Capture the cell that displays the provided text and extract its (X, Y) central coordinate. 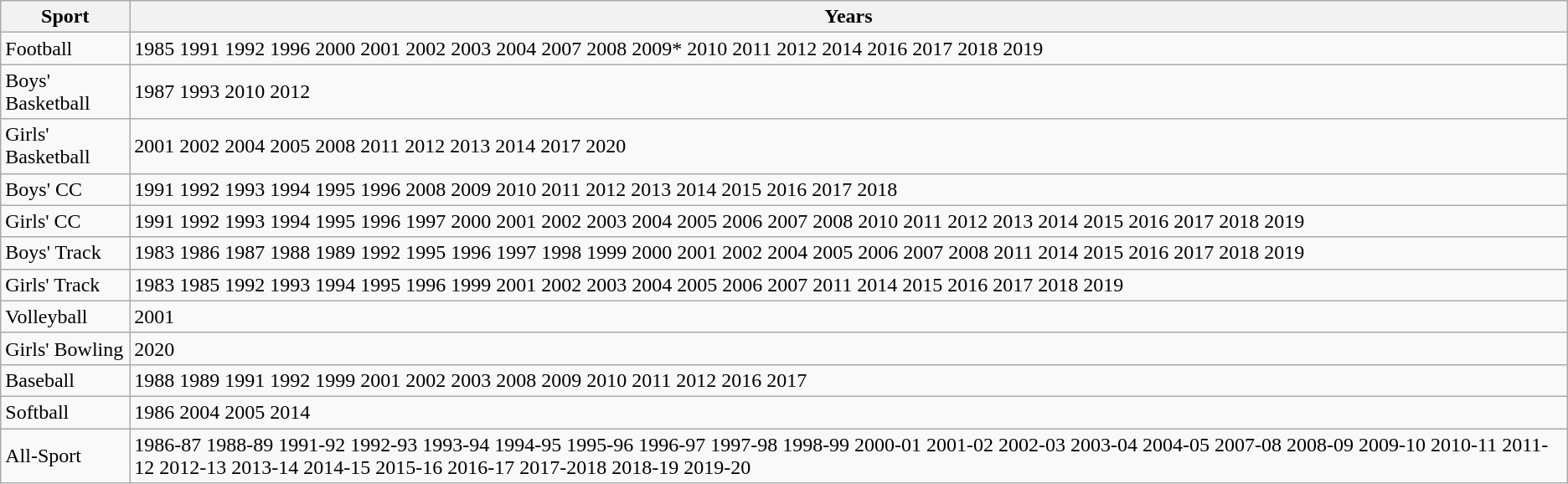
1988 1989 1991 1992 1999 2001 2002 2003 2008 2009 2010 2011 2012 2016 2017 (849, 380)
Baseball (65, 380)
2020 (849, 348)
Football (65, 49)
1983 1986 1987 1988 1989 1992 1995 1996 1997 1998 1999 2000 2001 2002 2004 2005 2006 2007 2008 2011 2014 2015 2016 2017 2018 2019 (849, 253)
Boys' Basketball (65, 92)
Boys' CC (65, 189)
Girls' Bowling (65, 348)
2001 (849, 317)
1987 1993 2010 2012 (849, 92)
Girls' CC (65, 221)
Girls' Track (65, 285)
2001 2002 2004 2005 2008 2011 2012 2013 2014 2017 2020 (849, 146)
Girls' Basketball (65, 146)
1985 1991 1992 1996 2000 2001 2002 2003 2004 2007 2008 2009* 2010 2011 2012 2014 2016 2017 2018 2019 (849, 49)
Boys' Track (65, 253)
Years (849, 17)
1986 2004 2005 2014 (849, 412)
All-Sport (65, 456)
Softball (65, 412)
1991 1992 1993 1994 1995 1996 1997 2000 2001 2002 2003 2004 2005 2006 2007 2008 2010 2011 2012 2013 2014 2015 2016 2017 2018 2019 (849, 221)
Volleyball (65, 317)
Sport (65, 17)
1983 1985 1992 1993 1994 1995 1996 1999 2001 2002 2003 2004 2005 2006 2007 2011 2014 2015 2016 2017 2018 2019 (849, 285)
1991 1992 1993 1994 1995 1996 2008 2009 2010 2011 2012 2013 2014 2015 2016 2017 2018 (849, 189)
